Output the [X, Y] coordinate of the center of the cell containing the given text.  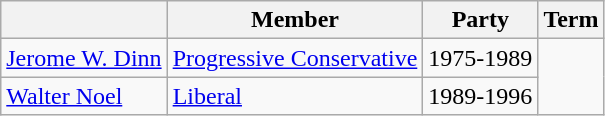
Progressive Conservative [295, 58]
Walter Noel [84, 96]
Party [480, 20]
Term [571, 20]
Jerome W. Dinn [84, 58]
1989-1996 [480, 96]
Liberal [295, 96]
Member [295, 20]
1975-1989 [480, 58]
